Scan for the cell matching the given text and deliver its [X, Y] coordinate at center. 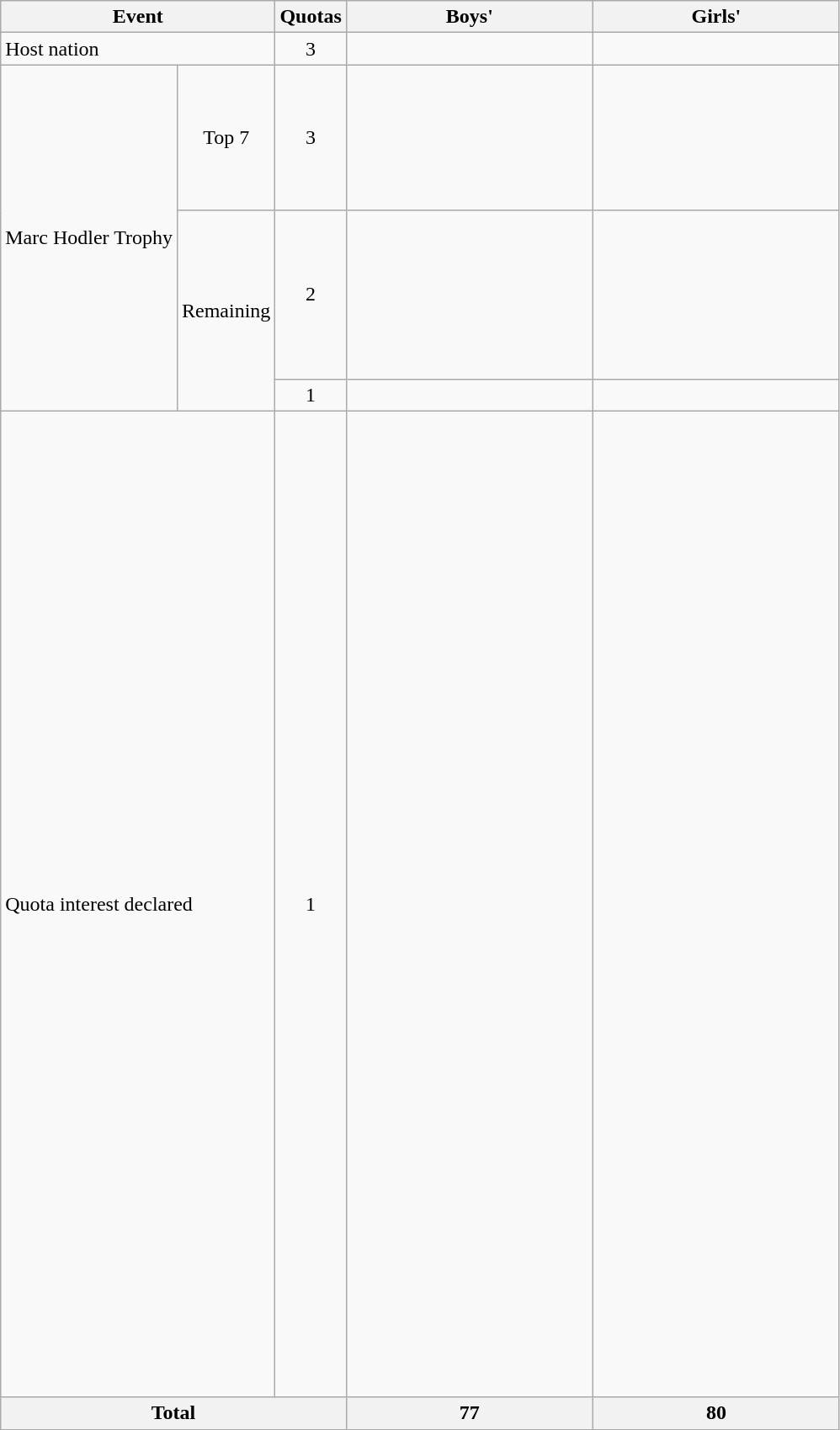
Remaining [226, 311]
Total [173, 1413]
Boys' [470, 17]
Girls' [715, 17]
Top 7 [226, 138]
77 [470, 1413]
2 [311, 295]
Quotas [311, 17]
Marc Hodler Trophy [89, 237]
Event [138, 17]
Host nation [138, 49]
Quota interest declared [138, 904]
80 [715, 1413]
